Provide the (x, y) coordinate of the cell's center where the given text is located.  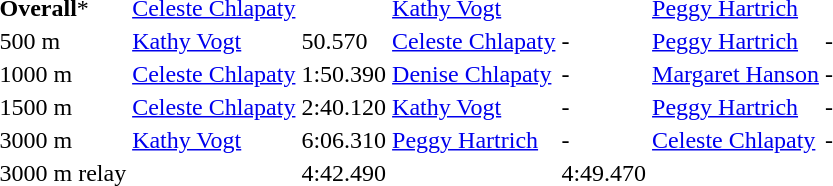
6:06.310 (344, 140)
2:40.120 (344, 107)
1:50.390 (344, 74)
Margaret Hanson (736, 74)
50.570 (344, 41)
Denise Chlapaty (474, 74)
